Return (X, Y) of the center of cell containing provided text 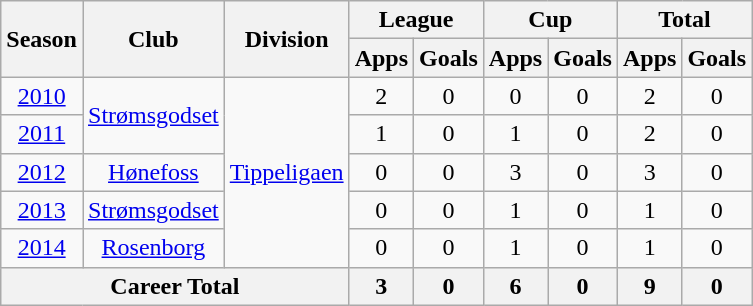
Club (153, 39)
Division (286, 39)
2014 (42, 248)
Rosenborg (153, 248)
Career Total (175, 286)
Season (42, 39)
Hønefoss (153, 172)
2012 (42, 172)
2011 (42, 134)
Total (684, 20)
League (416, 20)
9 (649, 286)
2013 (42, 210)
6 (515, 286)
2010 (42, 96)
Tippeligaen (286, 172)
Cup (550, 20)
